Find where the given text appears and provide that cell's center as [x, y] coordinate. 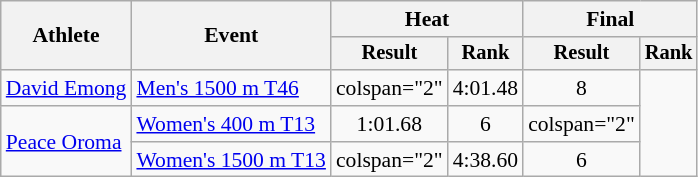
David Emong [66, 88]
Men's 1500 m T46 [231, 88]
Heat [427, 19]
Event [231, 36]
Final [610, 19]
1:01.68 [390, 124]
Women's 400 m T13 [231, 124]
8 [582, 88]
4:01.48 [486, 88]
6 [486, 124]
Athlete [66, 36]
Peace Oroma [66, 142]
